Locate the cell with the specified text and output its (X, Y) center coordinate. 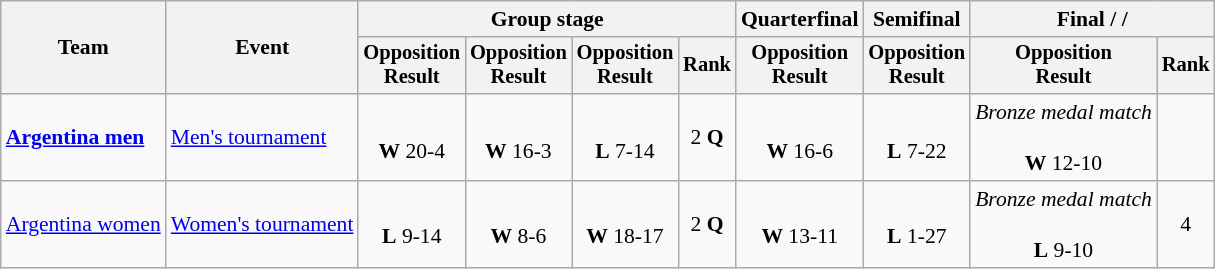
W 8-6 (518, 224)
L 1-27 (916, 224)
4 (1186, 224)
L 9-14 (412, 224)
Semifinal (916, 19)
W 18-17 (626, 224)
Event (262, 48)
W 16-3 (518, 138)
Quarterfinal (800, 19)
Group stage (546, 19)
L 7-22 (916, 138)
Bronze medal matchW 12-10 (1064, 138)
Argentina women (84, 224)
Women's tournament (262, 224)
W 20-4 (412, 138)
Men's tournament (262, 138)
W 13-11 (800, 224)
W 16-6 (800, 138)
L 7-14 (626, 138)
Argentina men (84, 138)
Bronze medal matchL 9-10 (1064, 224)
Team (84, 48)
Final / / (1092, 19)
